Locate the cell with the specified text and output its (x, y) center coordinate. 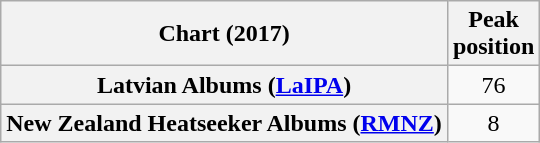
New Zealand Heatseeker Albums (RMNZ) (224, 123)
Chart (2017) (224, 34)
76 (493, 85)
Peakposition (493, 34)
Latvian Albums (LaIPA) (224, 85)
8 (493, 123)
